From the cell containing the given text, extract its center point as (x, y) coordinate. 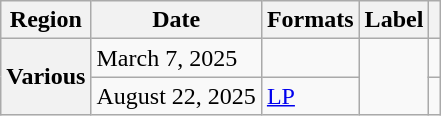
Label (394, 20)
Formats (310, 20)
August 22, 2025 (176, 96)
LP (310, 96)
Various (46, 77)
Date (176, 20)
Region (46, 20)
March 7, 2025 (176, 58)
